Find where the given text appears and provide that cell's center as [X, Y] coordinate. 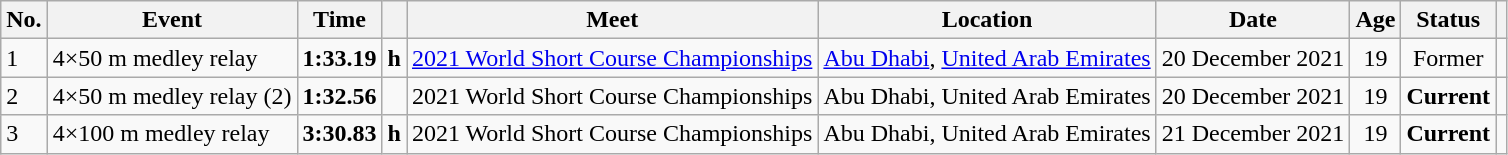
Meet [612, 20]
3:30.83 [340, 134]
Age [1376, 20]
4×50 m medley relay [172, 58]
Status [1448, 20]
21 December 2021 [1253, 134]
2 [24, 96]
1:32.56 [340, 96]
Event [172, 20]
Location [987, 20]
Former [1448, 58]
4×100 m medley relay [172, 134]
Date [1253, 20]
Time [340, 20]
1:33.19 [340, 58]
No. [24, 20]
1 [24, 58]
4×50 m medley relay (2) [172, 96]
3 [24, 134]
